Return (X, Y) of the center of cell containing provided text 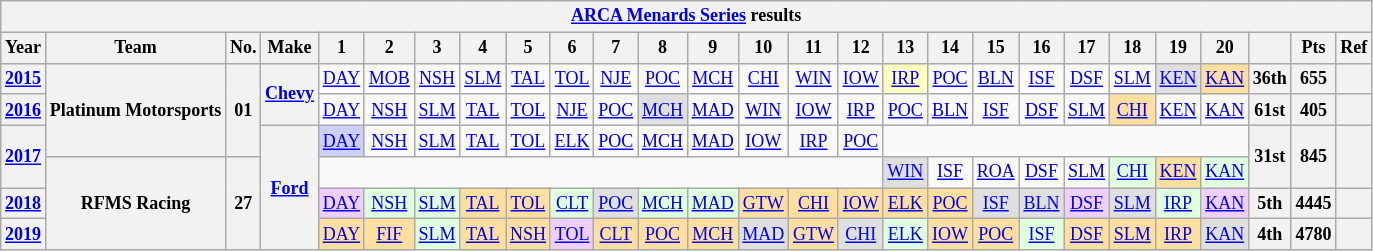
4780 (1314, 234)
10 (764, 48)
3 (437, 48)
2 (389, 48)
13 (906, 48)
6 (572, 48)
18 (1132, 48)
655 (1314, 78)
No. (244, 48)
2019 (24, 234)
20 (1225, 48)
FIF (389, 234)
Year (24, 48)
2015 (24, 78)
2017 (24, 156)
4th (1270, 234)
17 (1087, 48)
31st (1270, 156)
7 (616, 48)
1 (341, 48)
16 (1042, 48)
2018 (24, 204)
Pts (1314, 48)
14 (950, 48)
01 (244, 110)
ROA (996, 172)
11 (814, 48)
5 (528, 48)
MOB (389, 78)
RFMS Racing (135, 204)
405 (1314, 110)
12 (860, 48)
15 (996, 48)
19 (1178, 48)
Team (135, 48)
845 (1314, 156)
Platinum Motorsports (135, 110)
Ref (1354, 48)
4445 (1314, 204)
4 (483, 48)
5th (1270, 204)
Chevy (290, 94)
9 (712, 48)
Ford (290, 188)
61st (1270, 110)
2016 (24, 110)
27 (244, 204)
ARCA Menards Series results (686, 16)
8 (663, 48)
Make (290, 48)
36th (1270, 78)
